Locate the cell with the specified text and output its (x, y) center coordinate. 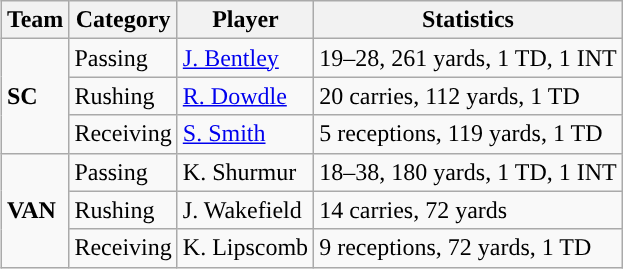
K. Shurmur (245, 172)
VAN (35, 210)
5 receptions, 119 yards, 1 TD (468, 134)
K. Lipscomb (245, 248)
Statistics (468, 20)
S. Smith (245, 134)
9 receptions, 72 yards, 1 TD (468, 248)
20 carries, 112 yards, 1 TD (468, 96)
J. Wakefield (245, 210)
Category (123, 20)
14 carries, 72 yards (468, 210)
Team (35, 20)
R. Dowdle (245, 96)
J. Bentley (245, 58)
SC (35, 96)
Player (245, 20)
19–28, 261 yards, 1 TD, 1 INT (468, 58)
18–38, 180 yards, 1 TD, 1 INT (468, 172)
